Search for the cell housing the specified text and yield its [X, Y] center coordinate. 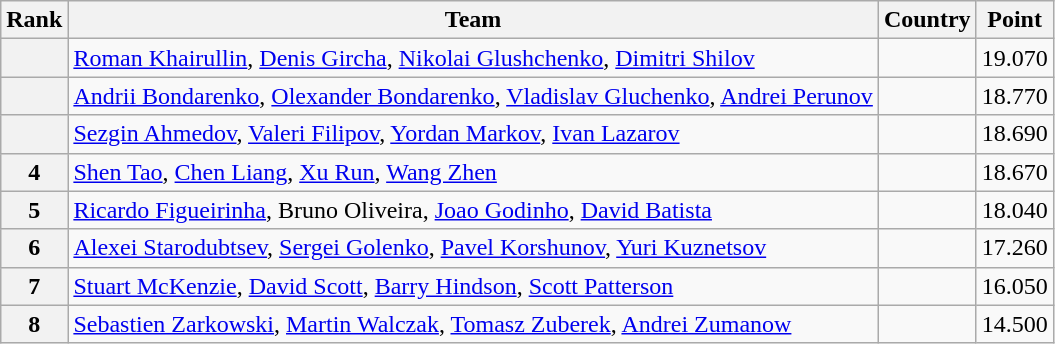
18.770 [1014, 96]
7 [34, 286]
Shen Tao, Chen Liang, Xu Run, Wang Zhen [474, 172]
18.670 [1014, 172]
5 [34, 210]
Andrii Bondarenko, Olexander Bondarenko, Vladislav Gluchenko, Andrei Perunov [474, 96]
18.690 [1014, 134]
Alexei Starodubtsev, Sergei Golenko, Pavel Korshunov, Yuri Kuznetsov [474, 248]
8 [34, 324]
18.040 [1014, 210]
Point [1014, 20]
Sezgin Ahmedov, Valeri Filipov, Yordan Markov, Ivan Lazarov [474, 134]
16.050 [1014, 286]
Country [927, 20]
Team [474, 20]
19.070 [1014, 58]
Rank [34, 20]
Roman Khairullin, Denis Gircha, Nikolai Glushchenko, Dimitri Shilov [474, 58]
4 [34, 172]
Stuart McKenzie, David Scott, Barry Hindson, Scott Patterson [474, 286]
Ricardo Figueirinha, Bruno Oliveira, Joao Godinho, David Batista [474, 210]
Sebastien Zarkowski, Martin Walczak, Tomasz Zuberek, Andrei Zumanow [474, 324]
14.500 [1014, 324]
17.260 [1014, 248]
6 [34, 248]
